Capture the cell that displays the provided text and extract its (X, Y) central coordinate. 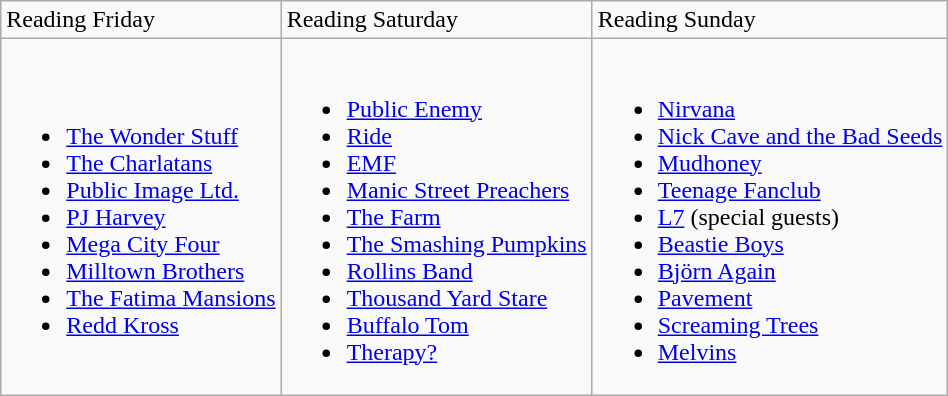
Public EnemyRideEMFManic Street PreachersThe FarmThe Smashing PumpkinsRollins BandThousand Yard StareBuffalo TomTherapy? (436, 217)
Reading Sunday (770, 20)
Reading Saturday (436, 20)
NirvanaNick Cave and the Bad SeedsMudhoneyTeenage FanclubL7 (special guests)Beastie BoysBjörn AgainPavementScreaming TreesMelvins (770, 217)
The Wonder StuffThe CharlatansPublic Image Ltd.PJ HarveyMega City FourMilltown BrothersThe Fatima MansionsRedd Kross (141, 217)
Reading Friday (141, 20)
